Find where the given text appears and provide that cell's center as [x, y] coordinate. 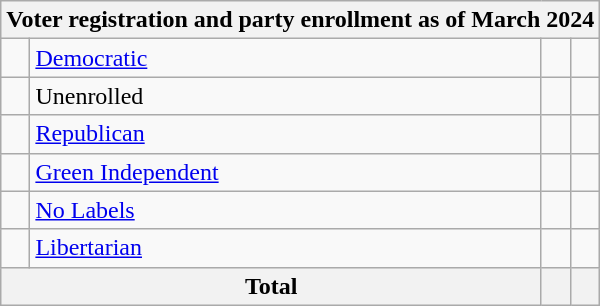
No Labels [286, 210]
Libertarian [286, 248]
Unenrolled [286, 96]
Democratic [286, 58]
Total [272, 286]
Green Independent [286, 172]
Republican [286, 134]
Voter registration and party enrollment as of March 2024 [300, 20]
